Output the [X, Y] coordinate of the center of the cell containing the given text.  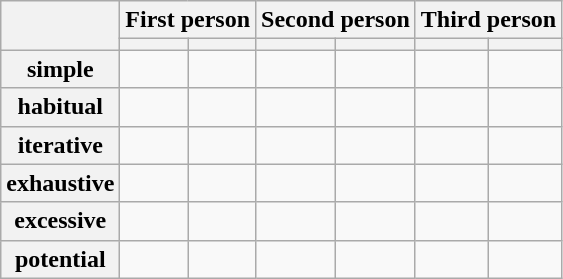
Third person [488, 20]
Second person [336, 20]
First person [188, 20]
simple [60, 69]
exhaustive [60, 183]
habitual [60, 107]
potential [60, 259]
iterative [60, 145]
excessive [60, 221]
